Scan for the cell matching the given text and deliver its (x, y) coordinate at center. 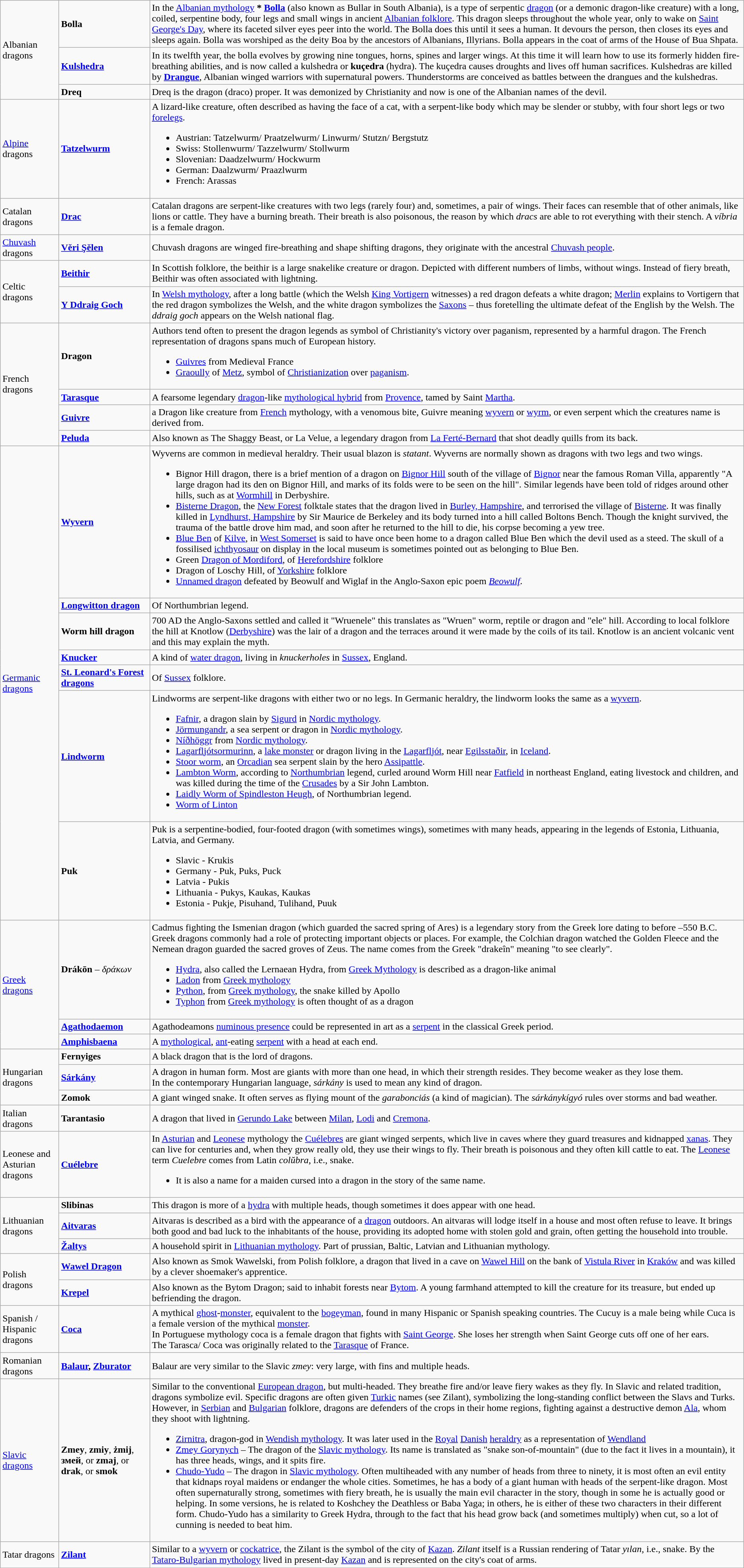
Wyvern (104, 522)
Beithir (104, 274)
A kind of water dragon, living in knuckerholes in Sussex, England. (447, 657)
Of Northumbrian legend. (447, 606)
This dragon is more of a hydra with multiple heads, though sometimes it does appear with one head. (447, 1205)
Also known as The Shaggy Beast, or La Velue, a legendary dragon from La Ferté-Bernard that shot deadly quills from its back. (447, 438)
Of Sussex folklore. (447, 678)
Tatar dragons (29, 1555)
Bolla (104, 24)
Hungarian dragons (29, 1077)
Drákōn – δράκων (104, 970)
Italian dragons (29, 1118)
Sárkány (104, 1077)
A mythological, ant-eating serpent with a head at each end. (447, 1041)
Slavic dragons (29, 1460)
Greek dragons (29, 985)
Balaur are very similar to the Slavic zmey: very large, with fins and multiple heads. (447, 1366)
Dreq is the dragon (draco) proper. It was demonized by Christianity and now is one of the Albanian names of the devil. (447, 92)
Agathodaemon (104, 1026)
Tatzelwurm (104, 149)
A black dragon that is the lord of dragons. (447, 1057)
Wawel Dragon (104, 1267)
A dragon that lived in Gerundo Lake between Milan, Lodi and Cremona. (447, 1118)
Věri Şělen (104, 247)
Germanic dragons (29, 682)
Tarasque (104, 397)
Fernyiges (104, 1057)
A fearsome legendary dragon-like mythological hybrid from Provence, tamed by Saint Martha. (447, 397)
Slibinas (104, 1205)
Guivre (104, 418)
Balaur, Zburator (104, 1366)
Worm hill dragon (104, 631)
Amphisbaena (104, 1041)
Zomok (104, 1098)
Peluda (104, 438)
A giant winged snake. It often serves as flying mount of the garabonciás (a kind of magician). The sárkánykígyó rules over storms and bad weather. (447, 1098)
Agathodeamons numinous presence could be represented in art as a serpent in the classical Greek period. (447, 1026)
Drac (104, 216)
Zilant (104, 1555)
Alpine dragons (29, 149)
Polish dragons (29, 1280)
Coca (104, 1329)
Celtic dragons (29, 292)
Kulshedra (104, 66)
Albanian dragons (29, 50)
Dragon (104, 356)
Catalan dragons (29, 216)
Lindworm (104, 756)
Longwitton dragon (104, 606)
Aitvaras (104, 1226)
Spanish / Hispanic dragons (29, 1329)
Knucker (104, 657)
St. Leonard's Forest dragons (104, 678)
French dragons (29, 384)
Lithuanian dragons (29, 1226)
Zmey, zmiy, żmij, змей, or zmaj, or drak, or smok (104, 1460)
Cuélebre (104, 1164)
Leonese and Asturian dragons (29, 1164)
Krepel (104, 1292)
Chuvash dragons are winged fire-breathing and shape shifting dragons, they originate with the ancestral Chuvash people. (447, 247)
Puk (104, 871)
A household spirit in Lithuanian mythology. Part of prussian, Baltic, Latvian and Lithuanian mythology. (447, 1246)
Žaltys (104, 1246)
Chuvash dragons (29, 247)
Dreq (104, 92)
Romanian dragons (29, 1366)
Tarantasio (104, 1118)
Y Ddraig Goch (104, 305)
